Return the (X, Y) coordinate for the center point of the cell that contains the specified text.  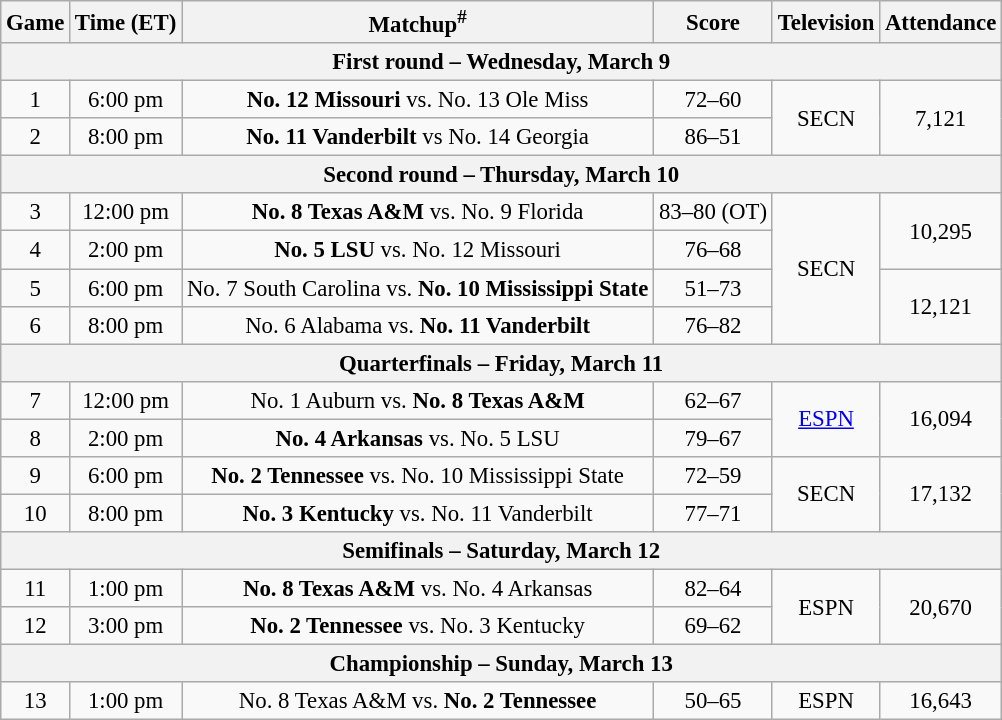
16,094 (941, 418)
2 (36, 137)
7,121 (941, 118)
No. 8 Texas A&M vs. No. 9 Florida (418, 213)
83–80 (OT) (714, 213)
82–64 (714, 588)
76–82 (714, 325)
Television (826, 22)
First round – Wednesday, March 9 (502, 62)
62–67 (714, 400)
Time (ET) (126, 22)
4 (36, 250)
72–59 (714, 476)
No. 3 Kentucky vs. No. 11 Vanderbilt (418, 513)
86–51 (714, 137)
72–60 (714, 100)
16,643 (941, 701)
20,670 (941, 606)
No. 6 Alabama vs. No. 11 Vanderbilt (418, 325)
5 (36, 288)
17,132 (941, 494)
No. 11 Vanderbilt vs No. 14 Georgia (418, 137)
77–71 (714, 513)
50–65 (714, 701)
8 (36, 438)
No. 2 Tennessee vs. No. 3 Kentucky (418, 626)
No. 8 Texas A&M vs. No. 2 Tennessee (418, 701)
6 (36, 325)
69–62 (714, 626)
76–68 (714, 250)
No. 2 Tennessee vs. No. 10 Mississippi State (418, 476)
No. 1 Auburn vs. No. 8 Texas A&M (418, 400)
10 (36, 513)
Second round – Thursday, March 10 (502, 175)
No. 7 South Carolina vs. No. 10 Mississippi State (418, 288)
7 (36, 400)
13 (36, 701)
10,295 (941, 232)
11 (36, 588)
9 (36, 476)
51–73 (714, 288)
Quarterfinals – Friday, March 11 (502, 363)
Championship – Sunday, March 13 (502, 664)
No. 12 Missouri vs. No. 13 Ole Miss (418, 100)
Attendance (941, 22)
Semifinals – Saturday, March 12 (502, 551)
Game (36, 22)
1 (36, 100)
79–67 (714, 438)
12 (36, 626)
3 (36, 213)
Score (714, 22)
No. 8 Texas A&M vs. No. 4 Arkansas (418, 588)
No. 5 LSU vs. No. 12 Missouri (418, 250)
Matchup# (418, 22)
12,121 (941, 306)
3:00 pm (126, 626)
No. 4 Arkansas vs. No. 5 LSU (418, 438)
